Return the [x, y] coordinate for the center point of the cell that contains the specified text.  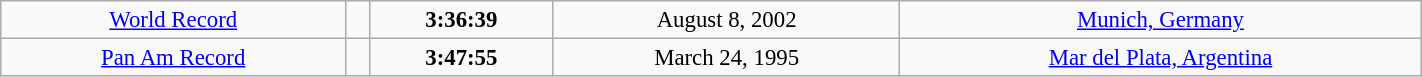
August 8, 2002 [726, 20]
3:47:55 [461, 58]
March 24, 1995 [726, 58]
Pan Am Record [174, 58]
3:36:39 [461, 20]
Munich, Germany [1161, 20]
World Record [174, 20]
Mar del Plata, Argentina [1161, 58]
